Identify which cell holds the provided text, then report its (X, Y) central coordinate. 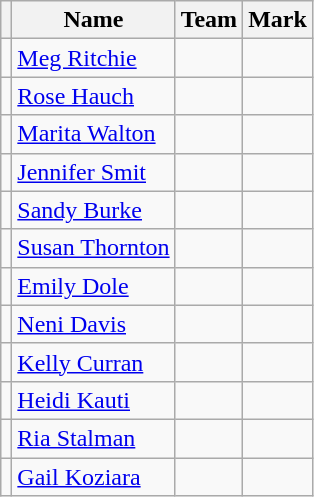
Emily Dole (94, 286)
Gail Koziara (94, 477)
Meg Ritchie (94, 58)
Marita Walton (94, 134)
Neni Davis (94, 324)
Heidi Kauti (94, 400)
Kelly Curran (94, 362)
Jennifer Smit (94, 172)
Name (94, 20)
Sandy Burke (94, 210)
Ria Stalman (94, 438)
Susan Thornton (94, 248)
Mark (278, 20)
Team (209, 20)
Rose Hauch (94, 96)
